For the text-containing cell, return its midpoint in [X, Y] coordinate format. 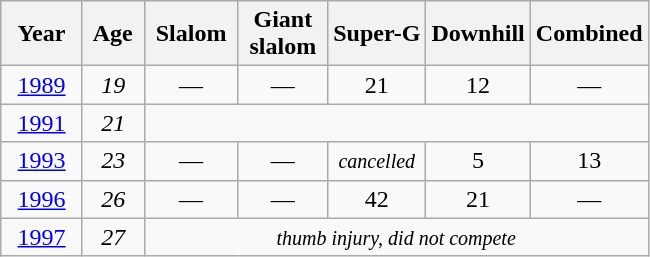
Super-G [377, 34]
12 [478, 85]
Giant slalom [283, 34]
thumb injury, did not compete [396, 237]
1996 [42, 199]
13 [589, 161]
27 [113, 237]
1989 [42, 85]
1993 [42, 161]
19 [113, 85]
1997 [42, 237]
23 [113, 161]
cancelled [377, 161]
1991 [42, 123]
5 [478, 161]
Year [42, 34]
Slalom [191, 34]
Age [113, 34]
Combined [589, 34]
26 [113, 199]
Downhill [478, 34]
42 [377, 199]
